Detect which cell encompasses the target text, then output its [X, Y] center coordinate. 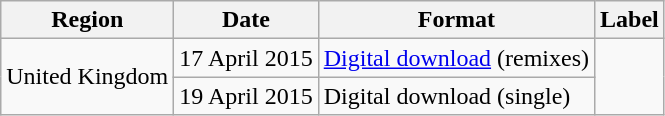
Region [88, 20]
Format [456, 20]
Digital download (single) [456, 96]
Date [246, 20]
17 April 2015 [246, 58]
Label [630, 20]
United Kingdom [88, 77]
Digital download (remixes) [456, 58]
19 April 2015 [246, 96]
